Determine the [X, Y] coordinate at the center of the cell enclosing the given text.  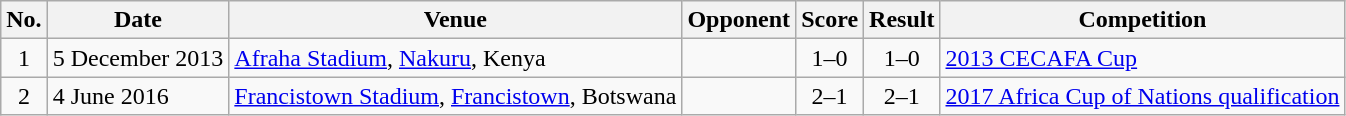
No. [24, 20]
Francistown Stadium, Francistown, Botswana [456, 96]
Score [830, 20]
2013 CECAFA Cup [1142, 58]
Venue [456, 20]
2017 Africa Cup of Nations qualification [1142, 96]
4 June 2016 [138, 96]
Result [902, 20]
5 December 2013 [138, 58]
2 [24, 96]
1 [24, 58]
Competition [1142, 20]
Afraha Stadium, Nakuru, Kenya [456, 58]
Opponent [739, 20]
Date [138, 20]
